Pinpoint the cell where the given text exists, returning its (X, Y) midpoint coordinate. 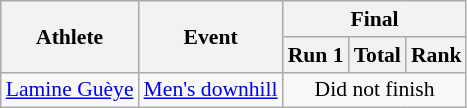
Total (378, 55)
Rank (436, 55)
Did not finish (375, 90)
Lamine Guèye (70, 90)
Final (375, 19)
Event (211, 36)
Athlete (70, 36)
Run 1 (316, 55)
Men's downhill (211, 90)
